Scan for the cell matching the given text and deliver its [X, Y] coordinate at center. 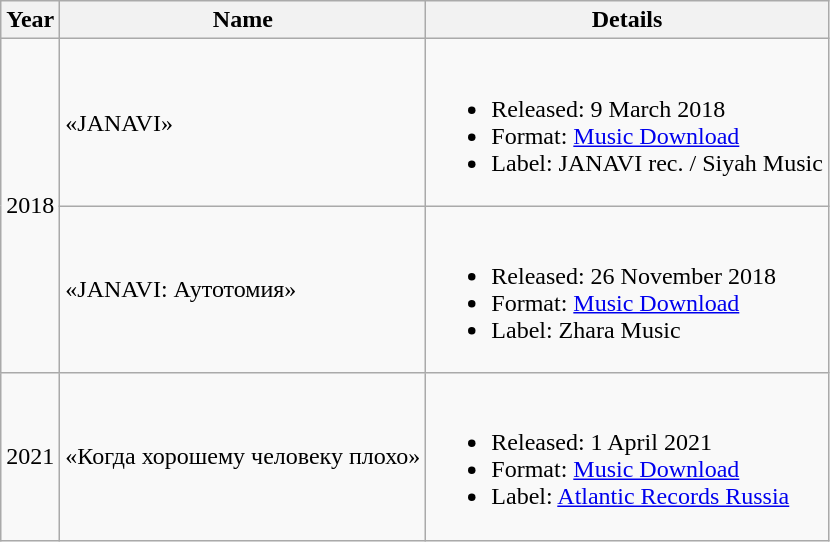
«Когда хорошему человеку плохо» [243, 456]
Released: 1 April 2021Format: Music DownloadLabel: Atlantic Records Russia [628, 456]
2021 [30, 456]
Year [30, 20]
«JANAVI: Аутотомия» [243, 290]
2018 [30, 206]
Details [628, 20]
Released: 9 March 2018Format: Music DownloadLabel: JANAVI rec. / Siyah Music [628, 122]
Released: 26 November 2018Format: Music DownloadLabel: Zhara Music [628, 290]
Name [243, 20]
«JANAVI» [243, 122]
